Locate the cell with the specified text and output its (x, y) center coordinate. 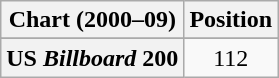
US Billboard 200 (92, 58)
112 (231, 58)
Chart (2000–09) (92, 20)
Position (231, 20)
